Output the [X, Y] coordinate of the center of the cell containing the given text.  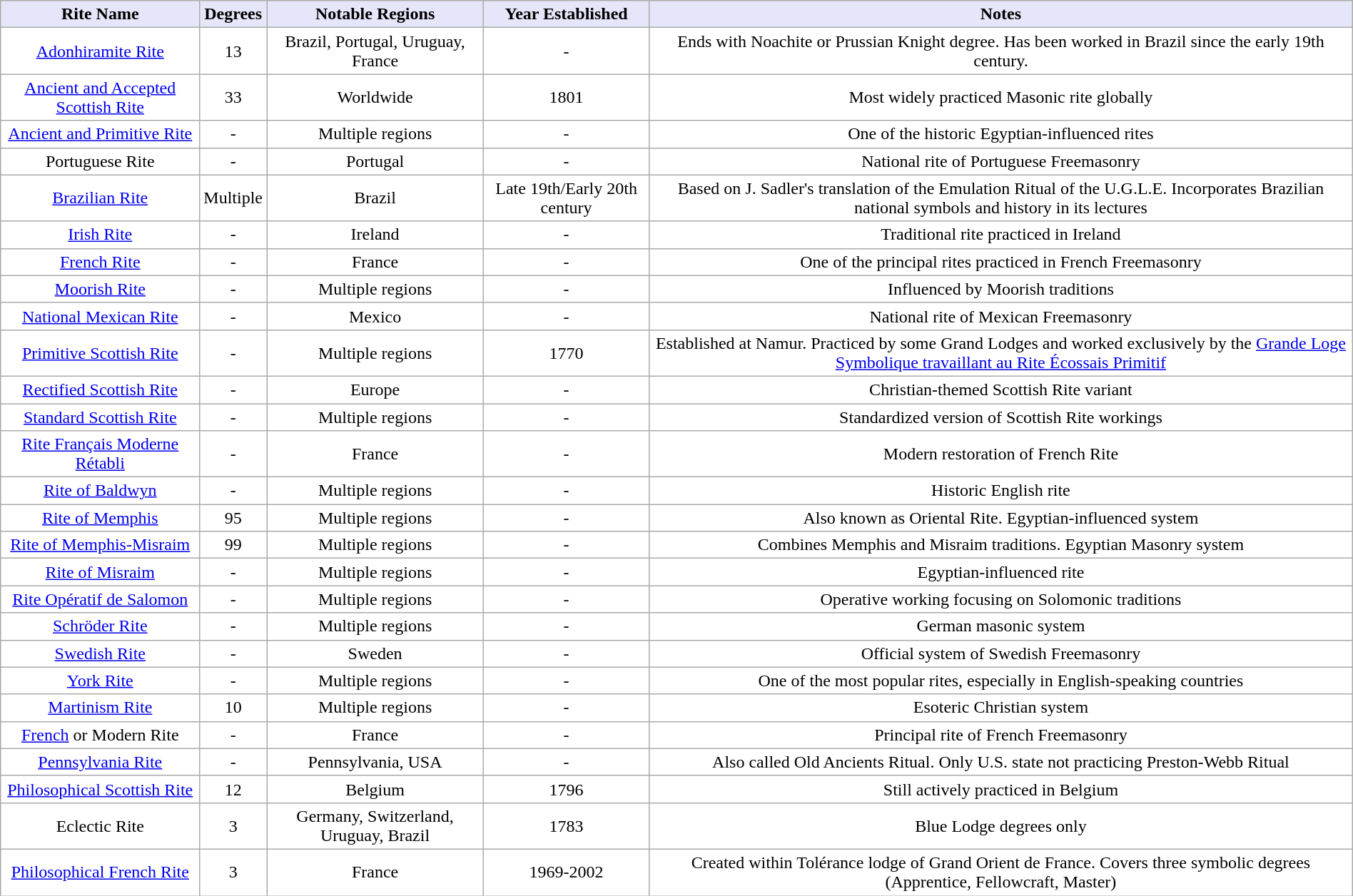
1783 [567, 826]
Ancient and Accepted Scottish Rite [100, 97]
Ireland [375, 235]
Portuguese Rite [100, 161]
Pennsylvania, USA [375, 762]
Established at Namur. Practiced by some Grand Lodges and worked exclusively by the Grande Loge Symbolique travaillant au Rite Écossais Primitif [1001, 352]
French Rite [100, 262]
Rite of Memphis-Misraim [100, 545]
Esoteric Christian system [1001, 708]
Rectified Scottish Rite [100, 390]
Brazil [375, 198]
Ends with Noachite or Prussian Knight degree. Has been worked in Brazil since the early 19th century. [1001, 51]
13 [233, 51]
Irish Rite [100, 235]
95 [233, 518]
Also called Old Ancients Ritual. Only U.S. state not practicing Preston-Webb Ritual [1001, 762]
One of the most popular rites, especially in English-speaking countries [1001, 681]
Notable Regions [375, 14]
1801 [567, 97]
One of the principal rites practiced in French Freemasonry [1001, 262]
Degrees [233, 14]
One of the historic Egyptian-influenced rites [1001, 134]
Schröder Rite [100, 626]
Worldwide [375, 97]
Egyptian-influenced rite [1001, 572]
Pennsylvania Rite [100, 762]
Still actively practiced in Belgium [1001, 789]
Brazil, Portugal, Uruguay, France [375, 51]
German masonic system [1001, 626]
Brazilian Rite [100, 198]
Swedish Rite [100, 653]
Eclectic Rite [100, 826]
Year Established [567, 14]
10 [233, 708]
Ancient and Primitive Rite [100, 134]
Principal rite of French Freemasonry [1001, 735]
Traditional rite practiced in Ireland [1001, 235]
National rite of Mexican Freemasonry [1001, 316]
Historic English rite [1001, 491]
Moorish Rite [100, 289]
99 [233, 545]
Created within Tolérance lodge of Grand Orient de France. Covers three symbolic degrees (Apprentice, Fellowcraft, Master) [1001, 872]
1770 [567, 352]
Christian-themed Scottish Rite variant [1001, 390]
Rite of Misraim [100, 572]
Official system of Swedish Freemasonry [1001, 653]
Blue Lodge degrees only [1001, 826]
Influenced by Moorish traditions [1001, 289]
Adonhiramite Rite [100, 51]
Rite of Memphis [100, 518]
Also known as Oriental Rite. Egyptian-influenced system [1001, 518]
Combines Memphis and Misraim traditions. Egyptian Masonry system [1001, 545]
Most widely practiced Masonic rite globally [1001, 97]
Martinism Rite [100, 708]
Standard Scottish Rite [100, 417]
Late 19th/Early 20th century [567, 198]
Modern restoration of French Rite [1001, 454]
French or Modern Rite [100, 735]
Rite Name [100, 14]
1969-2002 [567, 872]
Primitive Scottish Rite [100, 352]
1796 [567, 789]
Rite of Baldwyn [100, 491]
Portugal [375, 161]
National Mexican Rite [100, 316]
Sweden [375, 653]
Based on J. Sadler's translation of the Emulation Ritual of the U.G.L.E. Incorporates Brazilian national symbols and history in its lectures [1001, 198]
Operative working focusing on Solomonic traditions [1001, 599]
National rite of Portuguese Freemasonry [1001, 161]
Philosophical Scottish Rite [100, 789]
Standardized version of Scottish Rite workings [1001, 417]
Mexico [375, 316]
33 [233, 97]
York Rite [100, 681]
Philosophical French Rite [100, 872]
12 [233, 789]
Notes [1001, 14]
Belgium [375, 789]
Europe [375, 390]
Germany, Switzerland, Uruguay, Brazil [375, 826]
Rite Opératif de Salomon [100, 599]
Multiple [233, 198]
Rite Français Moderne Rétabli [100, 454]
